Return (X, Y) of the center of cell containing provided text 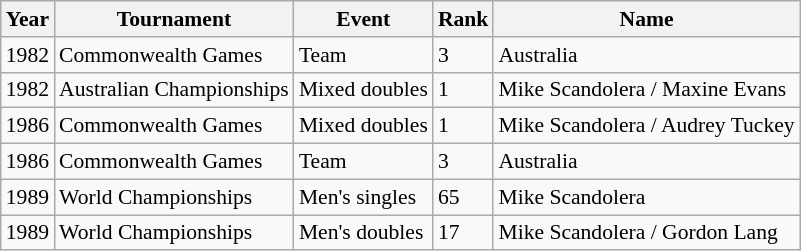
Mike Scandolera (646, 197)
Mike Scandolera / Maxine Evans (646, 90)
65 (464, 197)
Tournament (174, 19)
Event (364, 19)
Year (28, 19)
Men's doubles (364, 233)
Mike Scandolera / Audrey Tuckey (646, 126)
Name (646, 19)
Mike Scandolera / Gordon Lang (646, 233)
Australian Championships (174, 90)
17 (464, 233)
Rank (464, 19)
Men's singles (364, 197)
